For the text-containing cell, return its midpoint in [x, y] coordinate format. 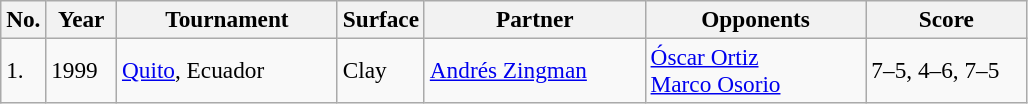
Clay [380, 70]
Andrés Zingman [534, 70]
Year [82, 19]
Surface [380, 19]
Partner [534, 19]
No. [24, 19]
Quito, Ecuador [228, 70]
1. [24, 70]
7–5, 4–6, 7–5 [946, 70]
Score [946, 19]
Óscar Ortiz Marco Osorio [756, 70]
1999 [82, 70]
Opponents [756, 19]
Tournament [228, 19]
